From the cell containing the given text, extract its center point as (x, y) coordinate. 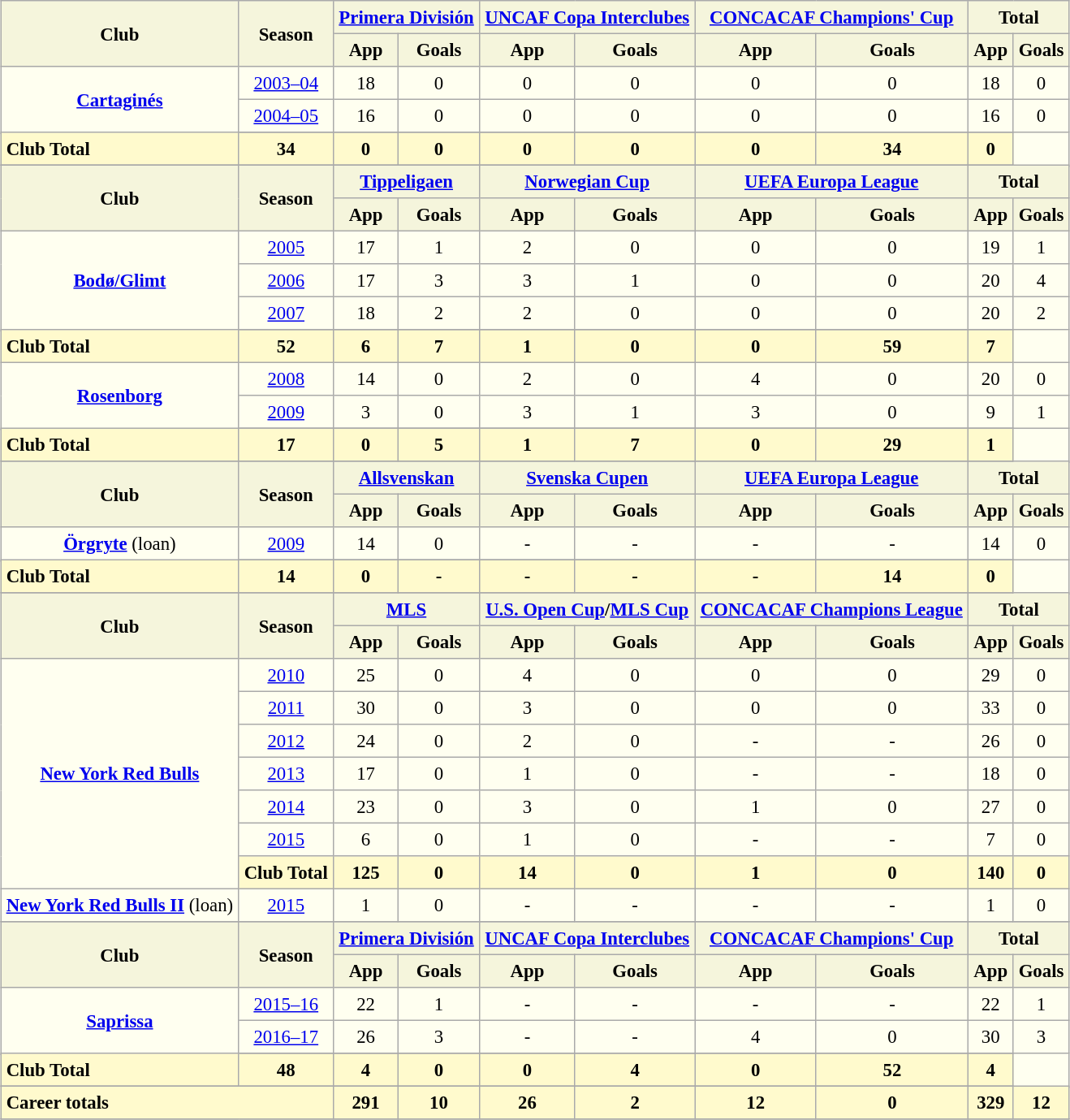
Allsvenskan (407, 478)
140 (990, 872)
27 (990, 806)
2010 (286, 675)
Career totals (167, 1102)
Cartaginés (120, 99)
2013 (286, 773)
48 (286, 1070)
2004–05 (286, 115)
9 (990, 412)
5 (439, 444)
Norwegian Cup (588, 181)
MLS (407, 609)
19 (990, 247)
U.S. Open Cup/MLS Cup (588, 609)
2015–16 (286, 1004)
291 (366, 1102)
Bodø/Glimt (120, 280)
2005 (286, 247)
2007 (286, 313)
Tippeligaen (407, 181)
2008 (286, 378)
329 (990, 1102)
2014 (286, 806)
New York Red Bulls (120, 774)
23 (366, 806)
24 (366, 741)
2003–04 (286, 83)
2012 (286, 741)
2016–17 (286, 1036)
Örgryte (loan) (120, 543)
59 (891, 346)
10 (439, 1102)
2011 (286, 707)
New York Red Bulls II (loan) (120, 905)
125 (366, 872)
Rosenborg (120, 395)
33 (990, 707)
Saprissa (120, 1020)
Svenska Cupen (588, 478)
2006 (286, 280)
CONCACAF Champions League (831, 609)
25 (366, 675)
